Search for the cell housing the specified text and yield its (x, y) center coordinate. 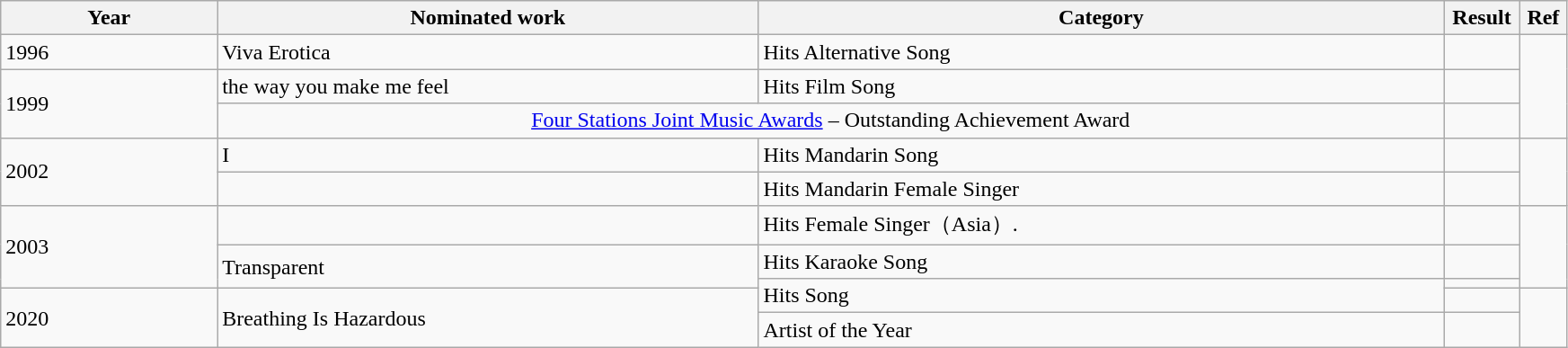
Hits Song (1102, 296)
Hits Female Singer（Asia）. (1102, 225)
Hits Film Song (1102, 86)
I (488, 155)
Viva Erotica (488, 52)
Artist of the Year (1102, 330)
Nominated work (488, 18)
2002 (110, 172)
Hits Alternative Song (1102, 52)
1996 (110, 52)
Hits Mandarin Female Singer (1102, 189)
Result (1482, 18)
2020 (110, 318)
the way you make me feel (488, 86)
Category (1102, 18)
Ref (1543, 18)
Year (110, 18)
Transparent (488, 266)
Four Stations Joint Music Awards – Outstanding Achievement Award (830, 120)
2003 (110, 247)
Hits Mandarin Song (1102, 155)
Hits Karaoke Song (1102, 262)
Breathing Is Hazardous (488, 318)
1999 (110, 103)
